Provide the (X, Y) coordinate of the cell's center where the given text is located.  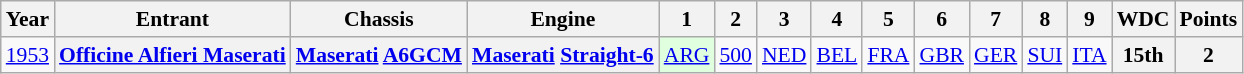
1 (687, 19)
GBR (942, 55)
GER (996, 55)
9 (1089, 19)
Chassis (379, 19)
1953 (28, 55)
8 (1044, 19)
WDC (1144, 19)
ARG (687, 55)
Year (28, 19)
Entrant (172, 19)
3 (784, 19)
Maserati Straight-6 (563, 55)
BEL (836, 55)
NED (784, 55)
ITA (1089, 55)
SUI (1044, 55)
Officine Alfieri Maserati (172, 55)
5 (888, 19)
7 (996, 19)
6 (942, 19)
Maserati A6GCM (379, 55)
500 (736, 55)
Engine (563, 19)
15th (1144, 55)
Points (1209, 19)
4 (836, 19)
FRA (888, 55)
